Extract the [x, y] coordinate from the center of the cell holding the provided text.  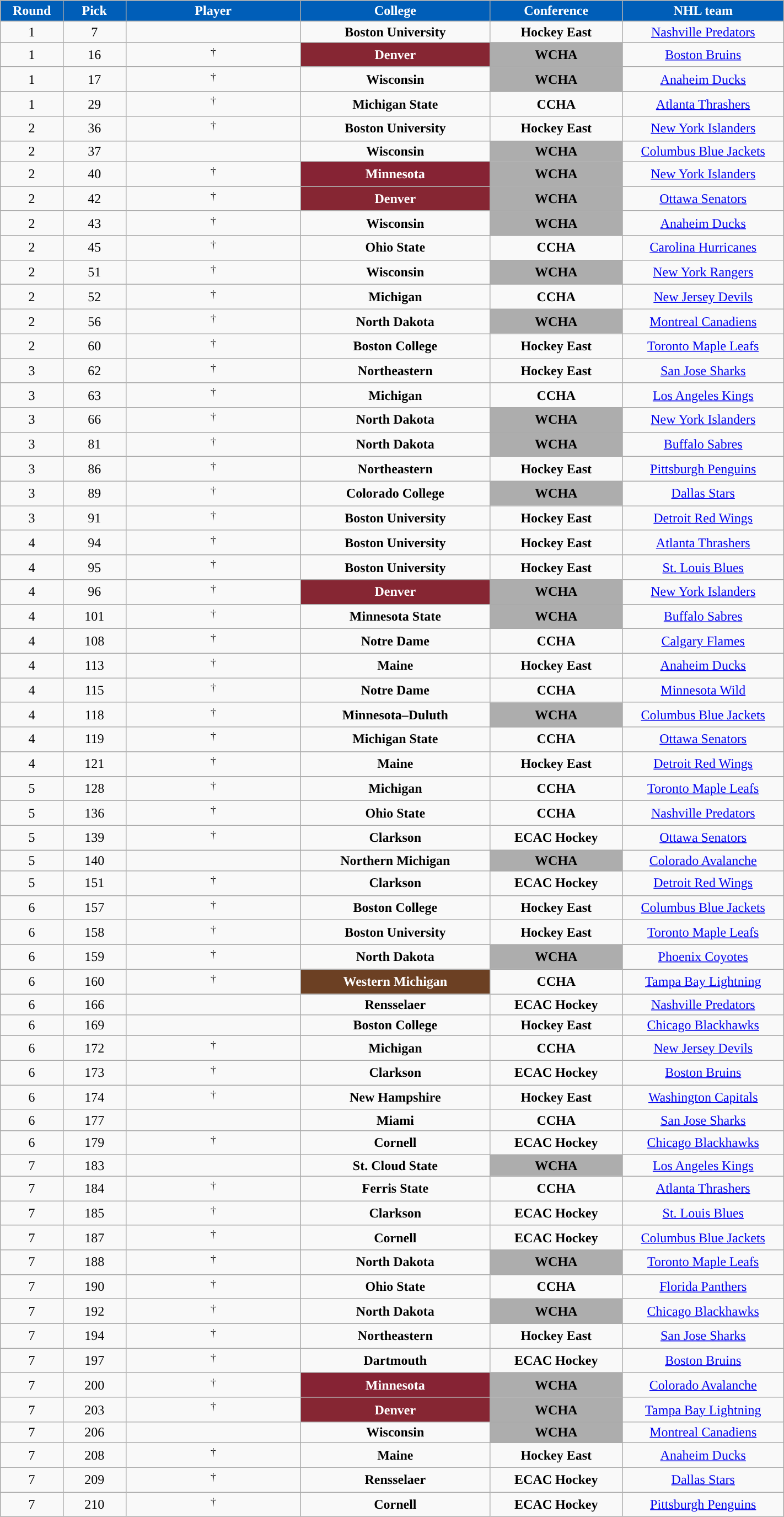
17 [94, 79]
187 [94, 1238]
Western Michigan [395, 982]
115 [94, 691]
139 [94, 837]
63 [94, 395]
188 [94, 1262]
159 [94, 957]
81 [94, 445]
203 [94, 1410]
Round [32, 11]
206 [94, 1433]
119 [94, 739]
Miami [395, 1120]
172 [94, 1048]
52 [94, 297]
177 [94, 1120]
56 [94, 321]
128 [94, 789]
Pick [94, 11]
96 [94, 592]
Washington Capitals [703, 1098]
29 [94, 104]
108 [94, 641]
95 [94, 567]
43 [94, 223]
89 [94, 493]
Minnesota Wild [703, 691]
210 [94, 1505]
St. Cloud State [395, 1166]
140 [94, 861]
174 [94, 1098]
173 [94, 1072]
Player [213, 11]
194 [94, 1336]
158 [94, 932]
101 [94, 617]
169 [94, 1025]
60 [94, 346]
College [395, 11]
42 [94, 199]
179 [94, 1143]
66 [94, 420]
151 [94, 884]
136 [94, 813]
Calgary Flames [703, 641]
185 [94, 1214]
183 [94, 1166]
Dartmouth [395, 1360]
45 [94, 248]
Florida Panthers [703, 1286]
121 [94, 763]
Phoenix Coyotes [703, 957]
Minnesota–Duluth [395, 715]
118 [94, 715]
190 [94, 1286]
113 [94, 665]
Conference [556, 11]
NHL team [703, 11]
Carolina Hurricanes [703, 248]
208 [94, 1455]
192 [94, 1312]
40 [94, 174]
Colorado College [395, 493]
Ferris State [395, 1188]
New Hampshire [395, 1098]
36 [94, 129]
166 [94, 1005]
197 [94, 1360]
209 [94, 1479]
Minnesota State [395, 617]
62 [94, 371]
86 [94, 469]
91 [94, 519]
51 [94, 273]
94 [94, 543]
184 [94, 1188]
37 [94, 151]
Northern Michigan [395, 861]
157 [94, 908]
160 [94, 982]
200 [94, 1385]
16 [94, 55]
New York Rangers [703, 273]
